For the text-containing cell, return its midpoint in (x, y) coordinate format. 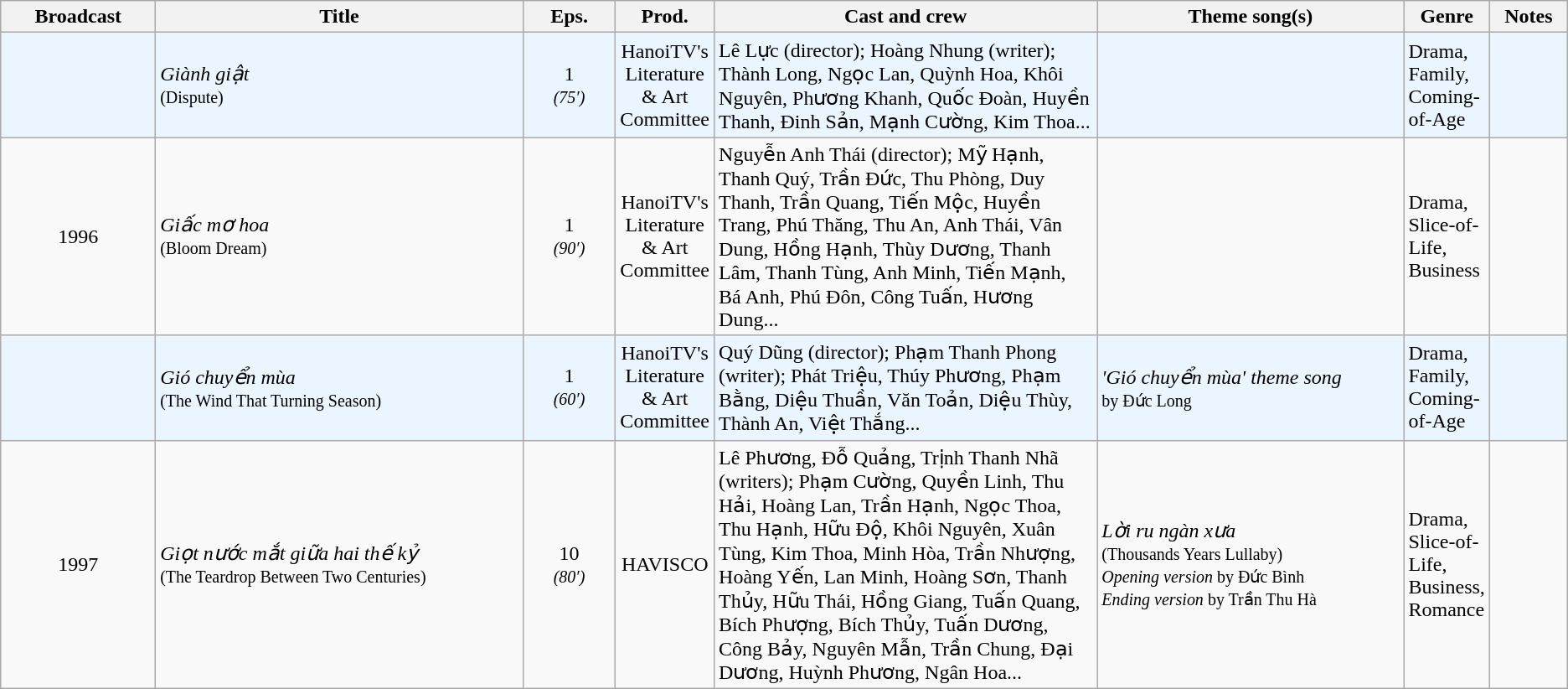
1997 (79, 564)
Eps. (570, 17)
1996 (79, 236)
Broadcast (79, 17)
1(60′) (570, 387)
Giọt nước mắt giữa hai thế kỷ (The Teardrop Between Two Centuries) (340, 564)
1(90′) (570, 236)
Theme song(s) (1251, 17)
HAVISCO (665, 564)
Gió chuyển mùa (The Wind That Turning Season) (340, 387)
Quý Dũng (director); Phạm Thanh Phong (writer); Phát Triệu, Thúy Phương, Phạm Bằng, Diệu Thuần, Văn Toản, Diệu Thùy, Thành An, Việt Thắng... (906, 387)
Giành giật (Dispute) (340, 85)
Prod. (665, 17)
Genre (1447, 17)
Notes (1528, 17)
1(75′) (570, 85)
Drama, Slice-of-Life, Business (1447, 236)
'Gió chuyển mùa' theme songby Đức Long (1251, 387)
Drama, Slice-of-Life, Business, Romance (1447, 564)
10(80′) (570, 564)
Lời ru ngàn xưa(Thousands Years Lullaby)Opening version by Đức BìnhEnding version by Trần Thu Hà (1251, 564)
Title (340, 17)
Giấc mơ hoa (Bloom Dream) (340, 236)
Cast and crew (906, 17)
